From the cell containing the given text, extract its center point as (X, Y) coordinate. 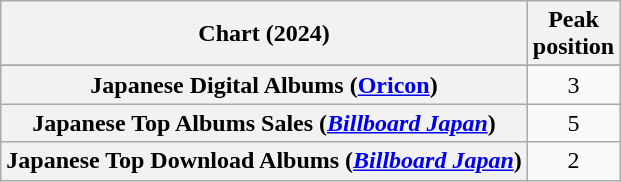
3 (573, 85)
5 (573, 123)
Japanese Top Download Albums (Billboard Japan) (264, 161)
Japanese Digital Albums (Oricon) (264, 85)
Chart (2024) (264, 34)
Peakposition (573, 34)
2 (573, 161)
Japanese Top Albums Sales (Billboard Japan) (264, 123)
